Output the [X, Y] coordinate of the center of the cell containing the given text.  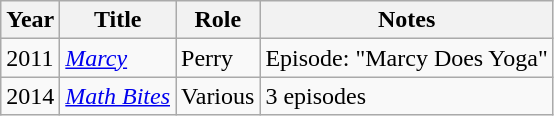
Various [218, 96]
2014 [30, 96]
Year [30, 20]
Math Bites [118, 96]
2011 [30, 58]
Perry [218, 58]
Role [218, 20]
3 episodes [406, 96]
Marcy [118, 58]
Title [118, 20]
Notes [406, 20]
Episode: "Marcy Does Yoga" [406, 58]
